Detect which cell encompasses the target text, then output its (X, Y) center coordinate. 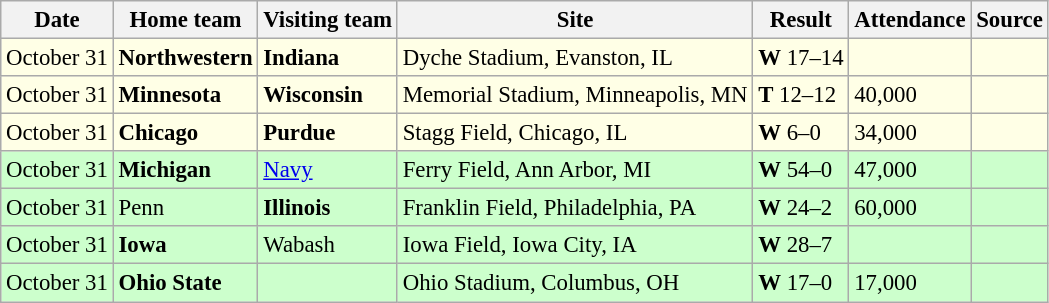
34,000 (910, 133)
W 54–0 (801, 170)
Minnesota (186, 95)
Dyche Stadium, Evanston, IL (574, 58)
W 6–0 (801, 133)
Memorial Stadium, Minneapolis, MN (574, 95)
Ohio Stadium, Columbus, OH (574, 283)
W 28–7 (801, 245)
Home team (186, 20)
Source (1010, 20)
60,000 (910, 208)
Chicago (186, 133)
T 12–12 (801, 95)
W 17–14 (801, 58)
Wisconsin (328, 95)
Site (574, 20)
Indiana (328, 58)
Penn (186, 208)
Michigan (186, 170)
Purdue (328, 133)
17,000 (910, 283)
W 24–2 (801, 208)
40,000 (910, 95)
W 17–0 (801, 283)
Ferry Field, Ann Arbor, MI (574, 170)
Date (57, 20)
Illinois (328, 208)
47,000 (910, 170)
Stagg Field, Chicago, IL (574, 133)
Wabash (328, 245)
Navy (328, 170)
Attendance (910, 20)
Northwestern (186, 58)
Ohio State (186, 283)
Iowa (186, 245)
Iowa Field, Iowa City, IA (574, 245)
Result (801, 20)
Visiting team (328, 20)
Franklin Field, Philadelphia, PA (574, 208)
